For the text-containing cell, return its midpoint in [x, y] coordinate format. 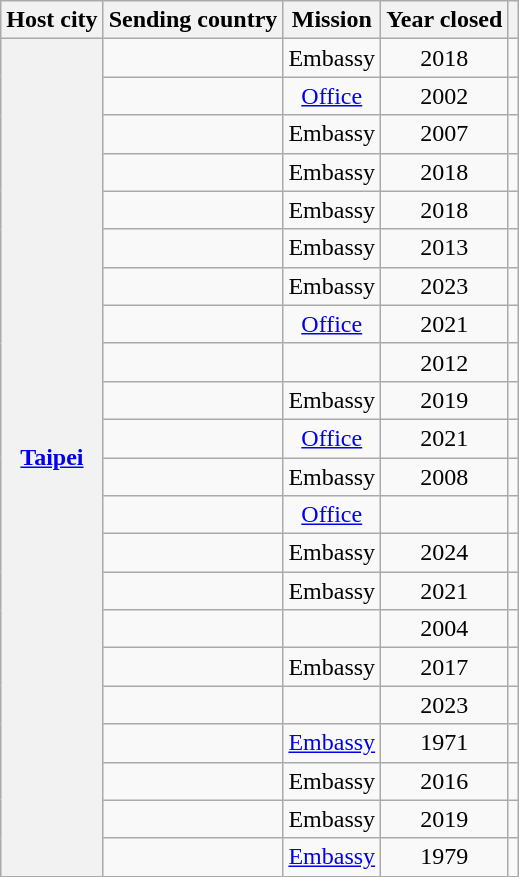
Year closed [444, 20]
2013 [444, 248]
Host city [52, 20]
1979 [444, 857]
2008 [444, 477]
2004 [444, 629]
2012 [444, 362]
Mission [332, 20]
2016 [444, 781]
Sending country [193, 20]
2002 [444, 96]
2017 [444, 667]
2007 [444, 134]
Taipei [52, 458]
1971 [444, 743]
2024 [444, 553]
